Locate the cell with the specified text and output its [X, Y] center coordinate. 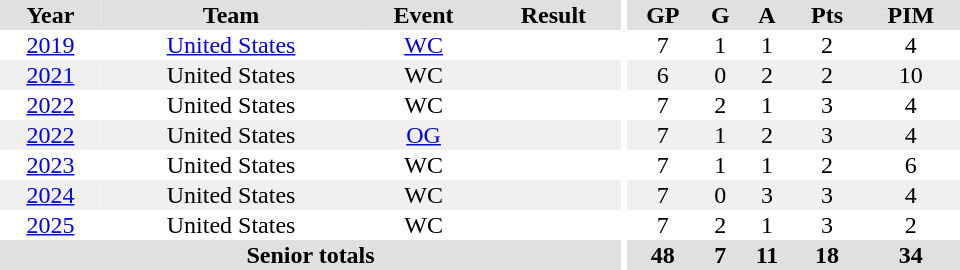
Event [424, 15]
G [720, 15]
2025 [50, 225]
2024 [50, 195]
2023 [50, 165]
2021 [50, 75]
PIM [911, 15]
Result [554, 15]
11 [768, 255]
10 [911, 75]
2019 [50, 45]
Pts [826, 15]
A [768, 15]
Senior totals [310, 255]
GP [663, 15]
Team [231, 15]
18 [826, 255]
34 [911, 255]
OG [424, 135]
Year [50, 15]
48 [663, 255]
